Scan for the cell matching the given text and deliver its [x, y] coordinate at center. 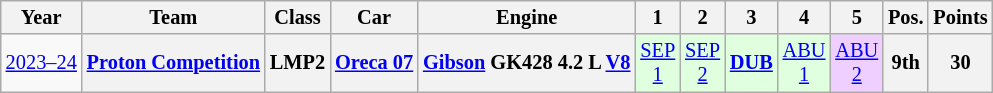
Year [42, 17]
2023–24 [42, 63]
SEP1 [658, 63]
SEP2 [702, 63]
Gibson GK428 4.2 L V8 [526, 63]
Pos. [906, 17]
4 [804, 17]
ABU1 [804, 63]
Proton Competition [174, 63]
Car [374, 17]
2 [702, 17]
Oreca 07 [374, 63]
LMP2 [298, 63]
30 [960, 63]
5 [856, 17]
DUB [752, 63]
Points [960, 17]
9th [906, 63]
1 [658, 17]
ABU2 [856, 63]
Class [298, 17]
Engine [526, 17]
3 [752, 17]
Team [174, 17]
